Return [X, Y] of the center of cell containing provided text 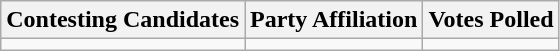
Contesting Candidates [123, 20]
Party Affiliation [334, 20]
Votes Polled [491, 20]
